Capture the cell that displays the provided text and extract its (x, y) central coordinate. 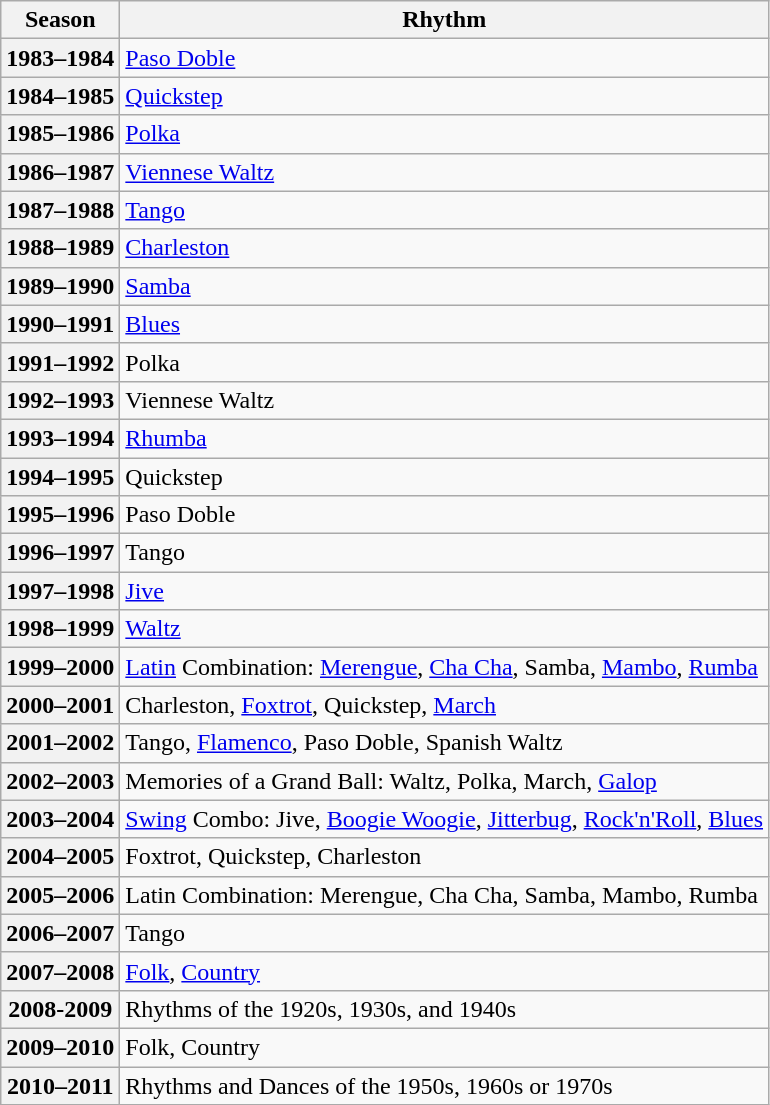
Swing Combo: Jive, Boogie Woogie, Jitterbug, Rock'n'Roll, Blues (444, 819)
1986–1987 (60, 172)
1999–2000 (60, 667)
1995–1996 (60, 515)
1991–1992 (60, 362)
2007–2008 (60, 971)
2004–2005 (60, 857)
Charleston (444, 248)
1994–1995 (60, 477)
1989–1990 (60, 286)
Foxtrot, Quickstep, Charleston (444, 857)
1985–1986 (60, 134)
1983–1984 (60, 58)
Samba (444, 286)
Rhythms of the 1920s, 1930s, and 1940s (444, 1009)
2002–2003 (60, 781)
1987–1988 (60, 210)
2001–2002 (60, 743)
Memories of a Grand Ball: Waltz, Polka, March, Galop (444, 781)
1990–1991 (60, 324)
1997–1998 (60, 591)
1998–1999 (60, 629)
Tango, Flamenco, Paso Doble, Spanish Waltz (444, 743)
1992–1993 (60, 400)
2000–2001 (60, 705)
1996–1997 (60, 553)
Rhythm (444, 20)
Rhumba (444, 438)
2009–2010 (60, 1047)
2008-2009 (60, 1009)
Charleston, Foxtrot, Quickstep, March (444, 705)
2010–2011 (60, 1085)
1984–1985 (60, 96)
Jive (444, 591)
1988–1989 (60, 248)
Rhythms and Dances of the 1950s, 1960s or 1970s (444, 1085)
2005–2006 (60, 895)
1993–1994 (60, 438)
Season (60, 20)
Blues (444, 324)
2006–2007 (60, 933)
Waltz (444, 629)
2003–2004 (60, 819)
